Determine the (X, Y) coordinate at the center of the cell enclosing the given text.  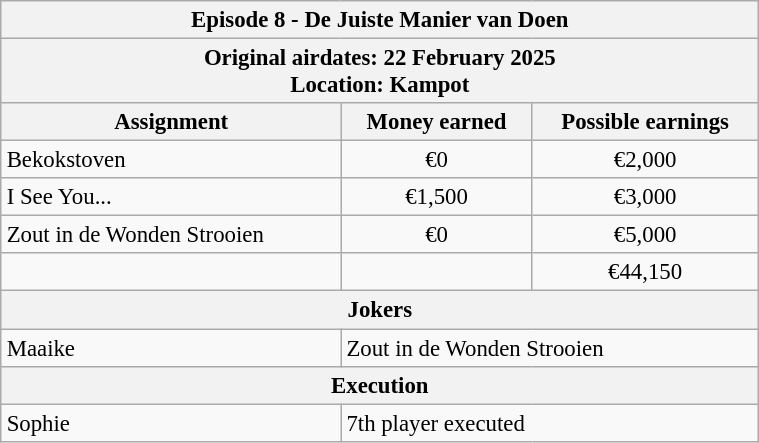
Jokers (380, 310)
Episode 8 - De Juiste Manier van Doen (380, 20)
Sophie (171, 423)
Maaike (171, 347)
I See You... (171, 197)
Original airdates: 22 February 2025Location: Kampot (380, 70)
Money earned (436, 122)
€3,000 (645, 197)
€1,500 (436, 197)
Possible earnings (645, 122)
Execution (380, 385)
€5,000 (645, 235)
€2,000 (645, 160)
Assignment (171, 122)
7th player executed (550, 423)
Bekokstoven (171, 160)
€44,150 (645, 272)
